Scan for the cell matching the given text and deliver its (x, y) coordinate at center. 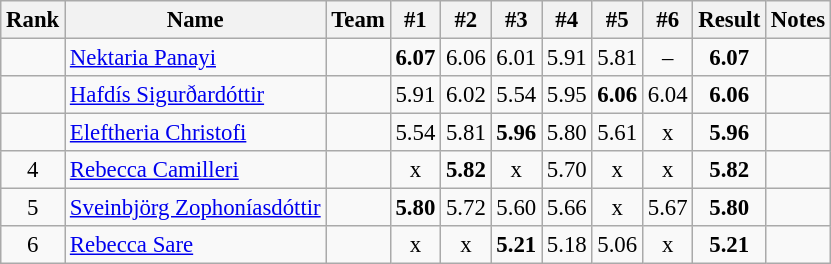
6.04 (667, 95)
5 (33, 208)
5.06 (617, 245)
#5 (617, 20)
#3 (516, 20)
5.95 (567, 95)
4 (33, 170)
6 (33, 245)
Rebecca Sare (196, 245)
#4 (567, 20)
Sveinbjörg Zophoníasdóttir (196, 208)
Rebecca Camilleri (196, 170)
Notes (798, 20)
5.18 (567, 245)
Eleftheria Christofi (196, 133)
– (667, 58)
Hafdís Sigurðardóttir (196, 95)
Nektaria Panayi (196, 58)
5.61 (617, 133)
Rank (33, 20)
5.70 (567, 170)
6.01 (516, 58)
5.66 (567, 208)
#2 (466, 20)
Result (730, 20)
#1 (415, 20)
5.72 (466, 208)
6.02 (466, 95)
5.60 (516, 208)
Team (358, 20)
#6 (667, 20)
Name (196, 20)
5.67 (667, 208)
